Locate the cell with the specified text and output its [x, y] center coordinate. 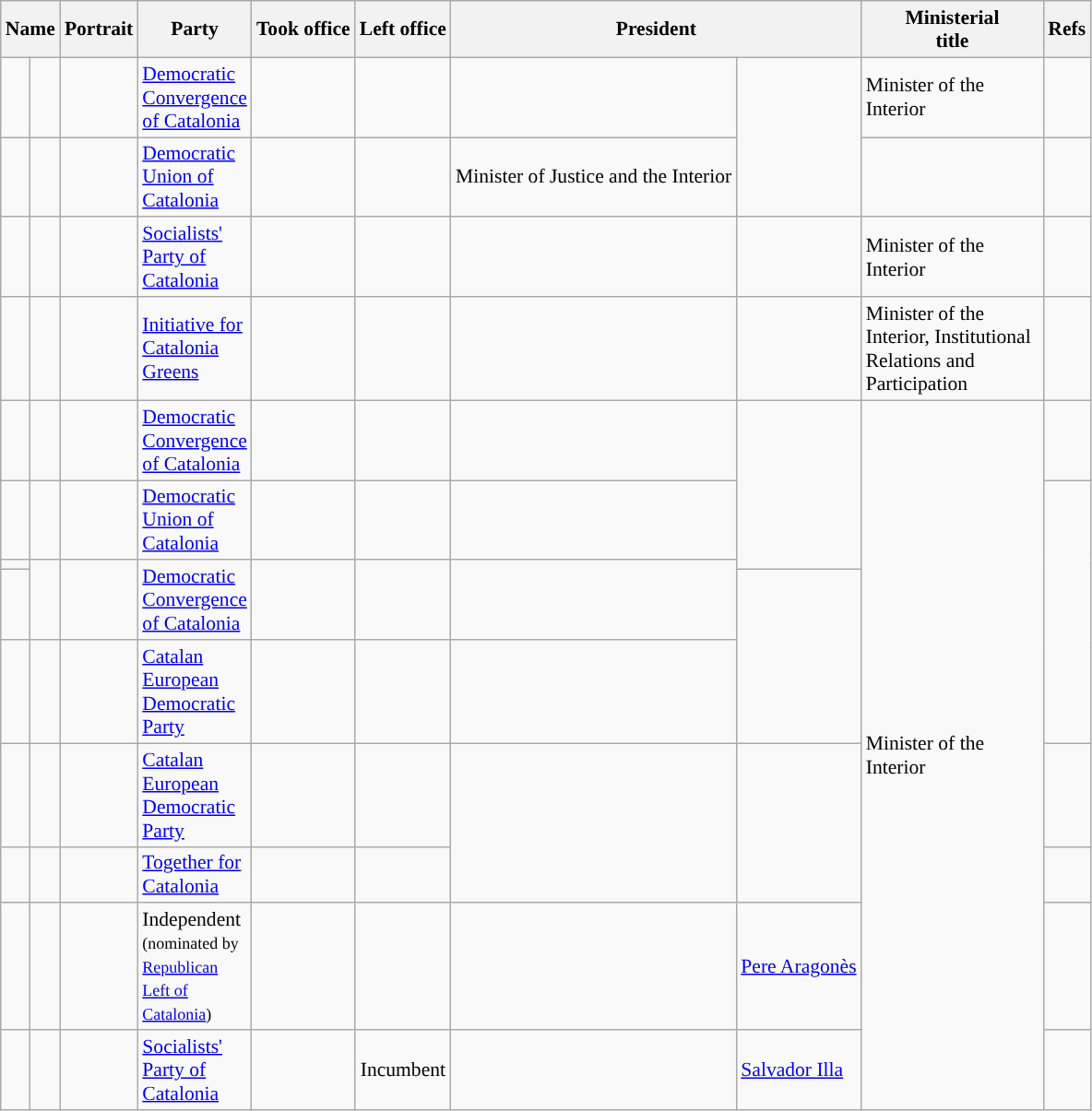
Party [195, 30]
Took office [303, 30]
Initiative for Catalonia Greens [195, 349]
Pere Aragonès [799, 967]
Left office [403, 30]
Portrait [99, 30]
Name [30, 30]
Incumbent [403, 1070]
Together for Catalonia [195, 874]
Minister of the Interior, Institutional Relations and Participation [953, 349]
Independent (nominated by Republican Left of Catalonia) [195, 967]
Ministerialtitle [953, 30]
Minister of Justice and the Interior [594, 177]
President [657, 30]
Salvador Illa [799, 1070]
Refs [1066, 30]
